For the text-containing cell, return its midpoint in (x, y) coordinate format. 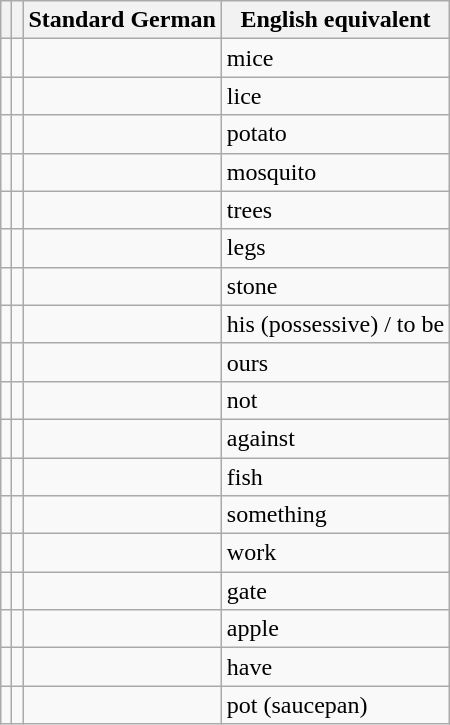
English equivalent (335, 20)
legs (335, 248)
trees (335, 210)
pot (saucepan) (335, 705)
mosquito (335, 172)
have (335, 667)
fish (335, 477)
something (335, 515)
ours (335, 362)
against (335, 438)
potato (335, 134)
stone (335, 286)
his (possessive) / to be (335, 324)
apple (335, 629)
mice (335, 58)
lice (335, 96)
gate (335, 591)
Standard German (122, 20)
work (335, 553)
not (335, 400)
